Return (X, Y) of the center of cell containing provided text 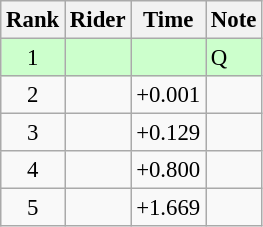
4 (33, 170)
Note (234, 20)
+0.001 (168, 95)
3 (33, 133)
Q (234, 58)
+0.800 (168, 170)
+0.129 (168, 133)
Rider (98, 20)
Time (168, 20)
1 (33, 58)
Rank (33, 20)
+1.669 (168, 208)
5 (33, 208)
2 (33, 95)
